Capture the cell that displays the provided text and extract its [x, y] central coordinate. 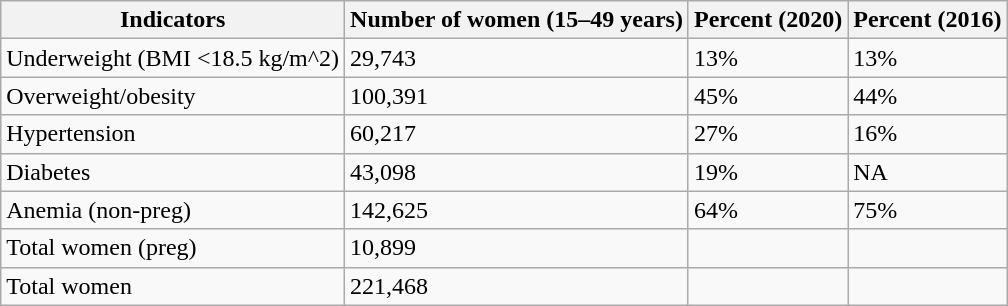
45% [768, 96]
Overweight/obesity [173, 96]
Number of women (15–49 years) [517, 20]
27% [768, 134]
75% [928, 210]
64% [768, 210]
16% [928, 134]
Percent (2016) [928, 20]
43,098 [517, 172]
Total women (preg) [173, 248]
Hypertension [173, 134]
Total women [173, 286]
NA [928, 172]
Underweight (BMI <18.5 kg/m^2) [173, 58]
Anemia (non-preg) [173, 210]
29,743 [517, 58]
19% [768, 172]
Indicators [173, 20]
142,625 [517, 210]
44% [928, 96]
Diabetes [173, 172]
100,391 [517, 96]
60,217 [517, 134]
10,899 [517, 248]
Percent (2020) [768, 20]
221,468 [517, 286]
